Find where the given text appears and provide that cell's center as (x, y) coordinate. 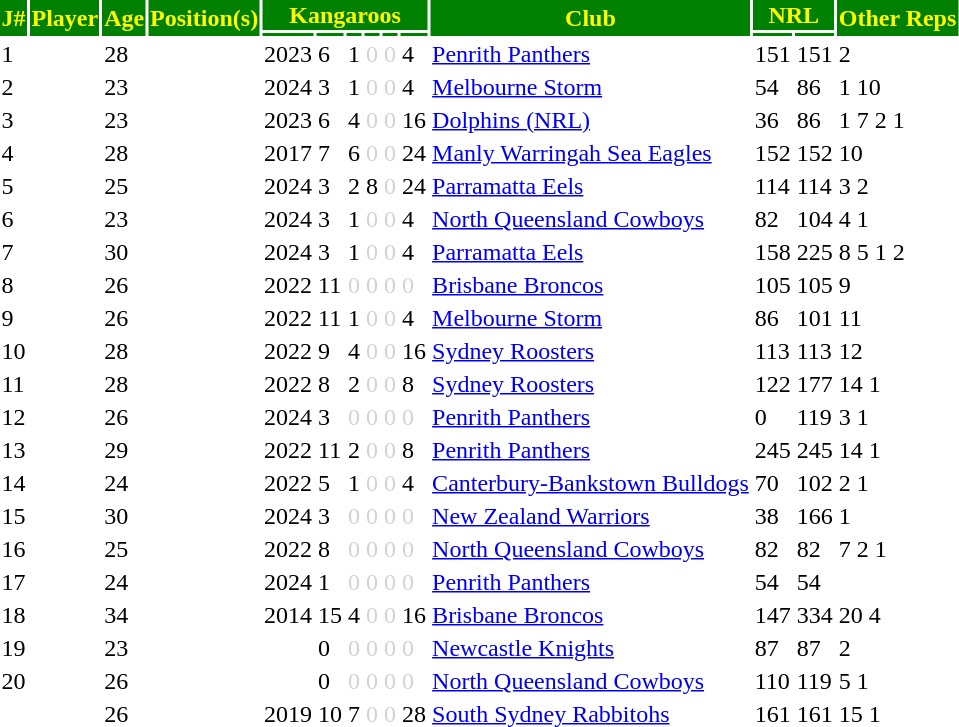
110 (772, 681)
29 (124, 450)
2017 (288, 153)
7 2 1 (898, 549)
1 10 (898, 87)
18 (14, 615)
3 2 (898, 186)
20 (14, 681)
17 (14, 582)
122 (772, 384)
4 1 (898, 219)
Player (65, 18)
177 (814, 384)
334 (814, 615)
166 (814, 516)
13 (14, 450)
101 (814, 318)
34 (124, 615)
1 7 2 1 (898, 120)
2014 (288, 615)
104 (814, 219)
20 4 (898, 615)
147 (772, 615)
102 (814, 483)
5 1 (898, 681)
8 5 1 2 (898, 252)
New Zealand Warriors (591, 516)
14 (14, 483)
J# (14, 18)
NRL (794, 15)
Canterbury-Bankstown Bulldogs (591, 483)
19 (14, 648)
2 1 (898, 483)
38 (772, 516)
225 (814, 252)
Position(s) (204, 18)
36 (772, 120)
Age (124, 18)
70 (772, 483)
158 (772, 252)
Kangaroos (346, 15)
3 1 (898, 417)
Other Reps (898, 18)
Manly Warringah Sea Eagles (591, 153)
Newcastle Knights (591, 648)
Dolphins (NRL) (591, 120)
Club (591, 18)
